Provide the (x, y) coordinate of the cell's center where the given text is located.  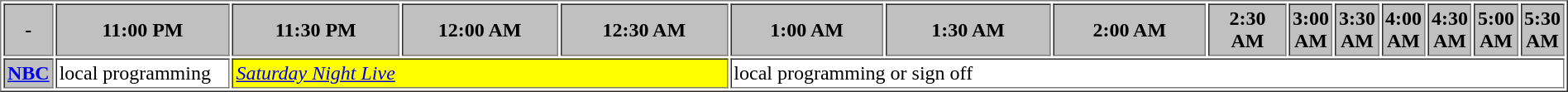
12:30 AM (644, 30)
Saturday Night Live (480, 73)
local programming (142, 73)
2:00 AM (1130, 30)
3:00 AM (1310, 30)
5:00 AM (1495, 30)
4:30 AM (1449, 30)
1:00 AM (807, 30)
local programming or sign off (1148, 73)
4:00 AM (1403, 30)
NBC (28, 73)
11:30 PM (316, 30)
11:00 PM (142, 30)
- (28, 30)
1:30 AM (968, 30)
2:30 AM (1248, 30)
12:00 AM (480, 30)
3:30 AM (1356, 30)
5:30 AM (1542, 30)
